Detect which cell encompasses the target text, then output its (X, Y) center coordinate. 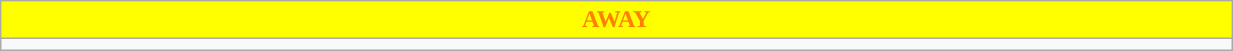
AWAY (616, 20)
